Determine the [x, y] coordinate at the center of the cell enclosing the given text.  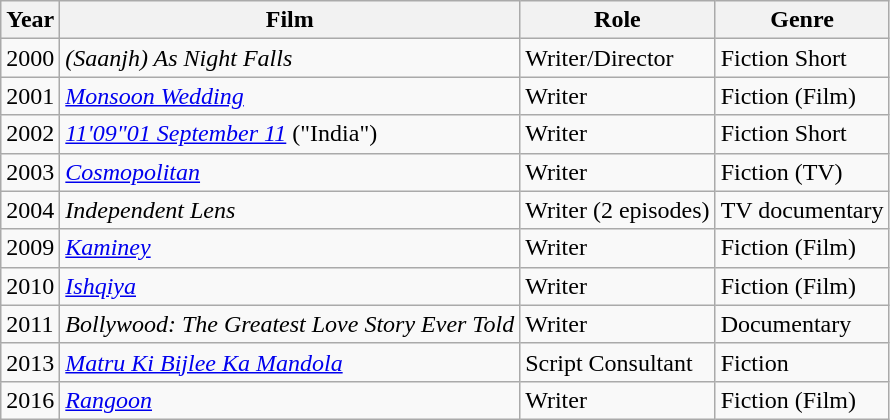
Monsoon Wedding [290, 96]
Bollywood: The Greatest Love Story Ever Told [290, 324]
TV documentary [802, 210]
Cosmopolitan [290, 172]
2001 [30, 96]
2004 [30, 210]
Kaminey [290, 248]
2000 [30, 58]
11'09"01 September 11 ("India") [290, 134]
2016 [30, 400]
2010 [30, 286]
Script Consultant [618, 362]
(Saanjh) As Night Falls [290, 58]
Writer (2 episodes) [618, 210]
2013 [30, 362]
2003 [30, 172]
Genre [802, 20]
Fiction [802, 362]
2009 [30, 248]
Matru Ki Bijlee Ka Mandola [290, 362]
Documentary [802, 324]
Role [618, 20]
2011 [30, 324]
2002 [30, 134]
Film [290, 20]
Year [30, 20]
Independent Lens [290, 210]
Rangoon [290, 400]
Ishqiya [290, 286]
Writer/Director [618, 58]
Fiction (TV) [802, 172]
